For the text-containing cell, return its midpoint in [X, Y] coordinate format. 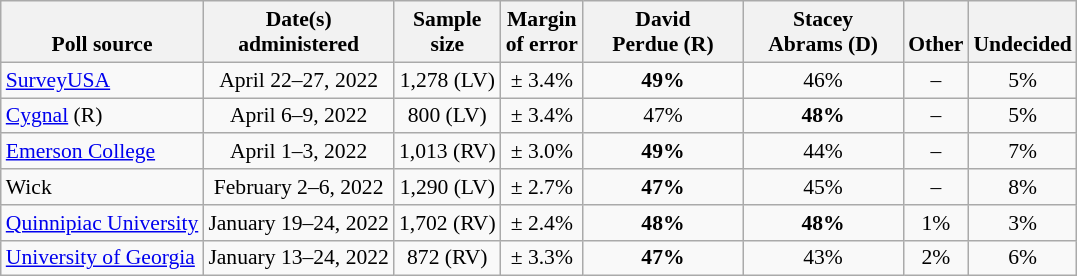
872 (RV) [448, 258]
7% [1022, 152]
January 19–24, 2022 [298, 223]
8% [1022, 187]
DavidPerdue (R) [663, 32]
April 6–9, 2022 [298, 116]
1,013 (RV) [448, 152]
1,290 (LV) [448, 187]
2% [936, 258]
44% [823, 152]
Poll source [102, 32]
± 2.7% [542, 187]
± 3.3% [542, 258]
StaceyAbrams (D) [823, 32]
46% [823, 80]
± 3.0% [542, 152]
Quinnipiac University [102, 223]
800 (LV) [448, 116]
January 13–24, 2022 [298, 258]
Other [936, 32]
Samplesize [448, 32]
6% [1022, 258]
± 2.4% [542, 223]
Date(s)administered [298, 32]
3% [1022, 223]
April 22–27, 2022 [298, 80]
1,702 (RV) [448, 223]
February 2–6, 2022 [298, 187]
Cygnal (R) [102, 116]
Marginof error [542, 32]
Wick [102, 187]
University of Georgia [102, 258]
1% [936, 223]
1,278 (LV) [448, 80]
Emerson College [102, 152]
April 1–3, 2022 [298, 152]
Undecided [1022, 32]
43% [823, 258]
SurveyUSA [102, 80]
45% [823, 187]
